Locate the cell with the specified text and output its [x, y] center coordinate. 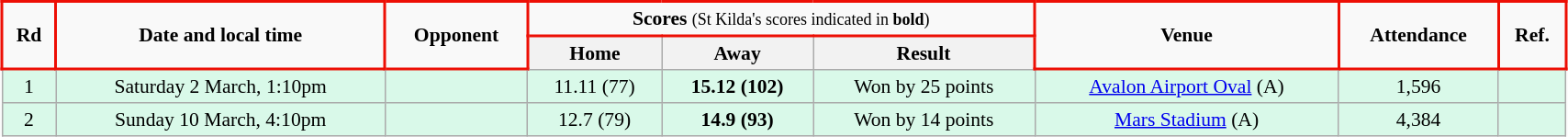
Scores (St Kilda's scores indicated in bold) [780, 18]
2 [28, 120]
Saturday 2 March, 1:10pm [220, 86]
Ref. [1532, 36]
Result [924, 52]
Won by 14 points [924, 120]
Opponent [457, 36]
12.7 (79) [594, 120]
Won by 25 points [924, 86]
Sunday 10 March, 4:10pm [220, 120]
Mars Stadium (A) [1186, 120]
Rd [28, 36]
1,596 [1418, 86]
1 [28, 86]
Away [738, 52]
4,384 [1418, 120]
14.9 (93) [738, 120]
Attendance [1418, 36]
15.12 (102) [738, 86]
11.11 (77) [594, 86]
Date and local time [220, 36]
Home [594, 52]
Avalon Airport Oval (A) [1186, 86]
Venue [1186, 36]
